Pinpoint the cell where the given text exists, returning its [x, y] midpoint coordinate. 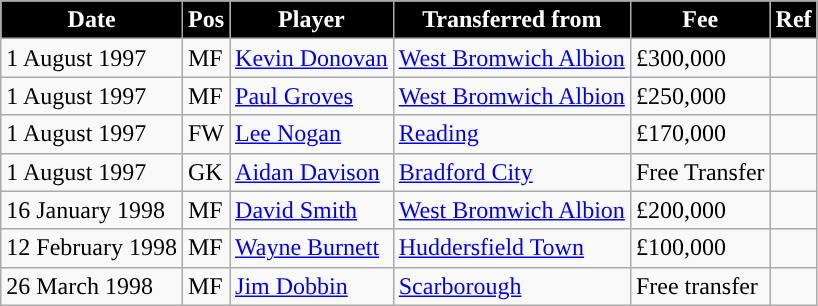
Huddersfield Town [512, 248]
Date [92, 20]
Kevin Donovan [312, 58]
Aidan Davison [312, 172]
£300,000 [700, 58]
GK [206, 172]
Scarborough [512, 286]
Reading [512, 134]
26 March 1998 [92, 286]
Fee [700, 20]
Pos [206, 20]
FW [206, 134]
12 February 1998 [92, 248]
16 January 1998 [92, 210]
£170,000 [700, 134]
£100,000 [700, 248]
£200,000 [700, 210]
Player [312, 20]
Bradford City [512, 172]
Free Transfer [700, 172]
David Smith [312, 210]
Ref [794, 20]
Free transfer [700, 286]
Lee Nogan [312, 134]
Paul Groves [312, 96]
Transferred from [512, 20]
Wayne Burnett [312, 248]
£250,000 [700, 96]
Jim Dobbin [312, 286]
